Pinpoint the cell where the given text exists, returning its (X, Y) midpoint coordinate. 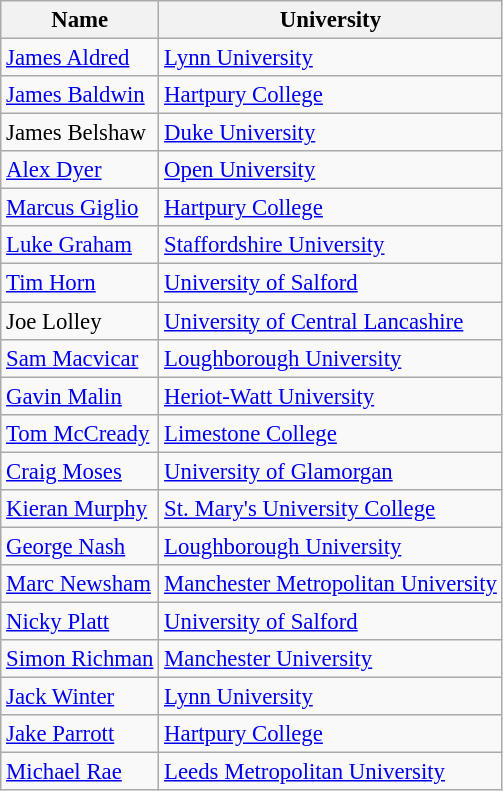
Marcus Giglio (80, 208)
St. Mary's University College (330, 509)
Michael Rae (80, 772)
Alex Dyer (80, 170)
Leeds Metropolitan University (330, 772)
Heriot-Watt University (330, 396)
Craig Moses (80, 471)
Tom McCready (80, 433)
Simon Richman (80, 659)
Open University (330, 170)
George Nash (80, 546)
Kieran Murphy (80, 509)
Jake Parrott (80, 734)
James Aldred (80, 58)
Manchester Metropolitan University (330, 584)
Tim Horn (80, 283)
Name (80, 20)
Manchester University (330, 659)
Sam Macvicar (80, 358)
Joe Lolley (80, 321)
James Belshaw (80, 133)
Staffordshire University (330, 245)
Marc Newsham (80, 584)
University of Central Lancashire (330, 321)
James Baldwin (80, 95)
University (330, 20)
Duke University (330, 133)
Luke Graham (80, 245)
Gavin Malin (80, 396)
Limestone College (330, 433)
University of Glamorgan (330, 471)
Nicky Platt (80, 621)
Jack Winter (80, 697)
